For the text-containing cell, return its midpoint in [x, y] coordinate format. 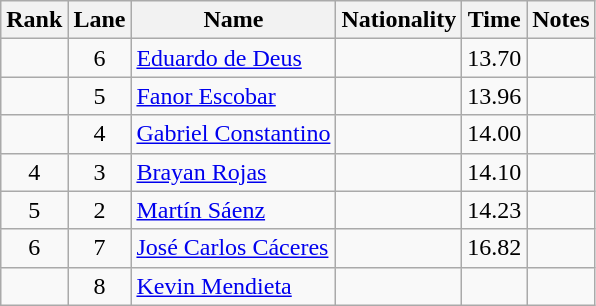
José Carlos Cáceres [234, 248]
14.00 [494, 134]
Fanor Escobar [234, 96]
2 [100, 210]
3 [100, 172]
Kevin Mendieta [234, 286]
14.10 [494, 172]
Notes [561, 20]
Name [234, 20]
Rank [34, 20]
14.23 [494, 210]
Lane [100, 20]
Time [494, 20]
13.96 [494, 96]
Brayan Rojas [234, 172]
13.70 [494, 58]
8 [100, 286]
Eduardo de Deus [234, 58]
Gabriel Constantino [234, 134]
16.82 [494, 248]
Martín Sáenz [234, 210]
Nationality [399, 20]
7 [100, 248]
